Scan for the cell matching the given text and deliver its [x, y] coordinate at center. 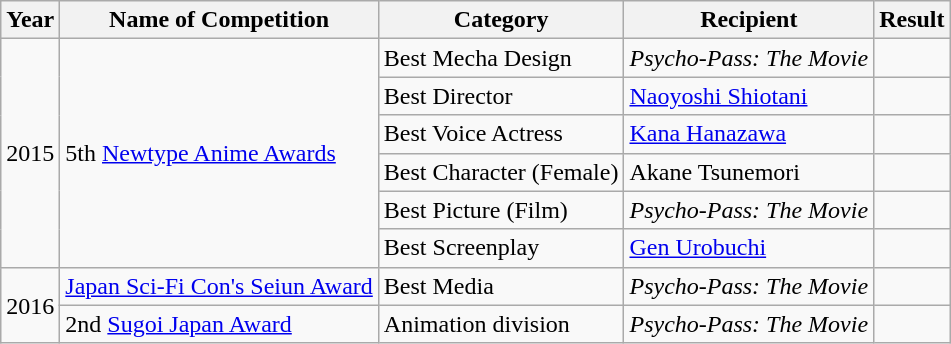
Best Voice Actress [501, 134]
5th Newtype Anime Awards [220, 153]
Best Character (Female) [501, 172]
Best Mecha Design [501, 58]
Best Director [501, 96]
Gen Urobuchi [749, 248]
Result [912, 20]
Year [30, 20]
2015 [30, 153]
Best Screenplay [501, 248]
2nd Sugoi Japan Award [220, 324]
Name of Competition [220, 20]
Category [501, 20]
Japan Sci-Fi Con's Seiun Award [220, 286]
Best Media [501, 286]
2016 [30, 305]
Recipient [749, 20]
Animation division [501, 324]
Kana Hanazawa [749, 134]
Akane Tsunemori [749, 172]
Naoyoshi Shiotani [749, 96]
Best Picture (Film) [501, 210]
